Return (X, Y) of the center of cell containing provided text 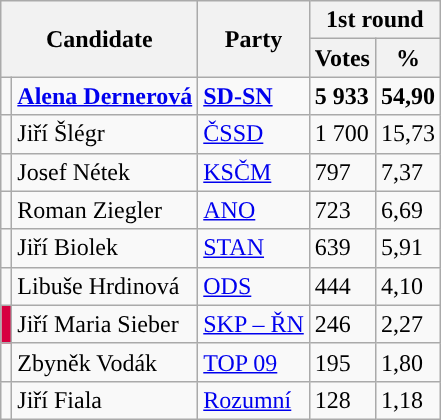
Candidate (100, 39)
TOP 09 (254, 362)
1st round (374, 20)
ANO (254, 210)
639 (342, 248)
ODS (254, 286)
5 933 (342, 96)
KSČM (254, 172)
444 (342, 286)
195 (342, 362)
Josef Nétek (105, 172)
Jiří Šlégr (105, 134)
Libuše Hrdinová (105, 286)
Jiří Biolek (105, 248)
246 (342, 324)
Alena Dernerová (105, 96)
7,37 (408, 172)
STAN (254, 248)
Roman Ziegler (105, 210)
Rozumní (254, 400)
SD-SN (254, 96)
1 700 (342, 134)
128 (342, 400)
Jiří Maria Sieber (105, 324)
SKP – ŘN (254, 324)
Party (254, 39)
Votes (342, 58)
54,90 (408, 96)
15,73 (408, 134)
% (408, 58)
Zbyněk Vodák (105, 362)
6,69 (408, 210)
723 (342, 210)
4,10 (408, 286)
ČSSD (254, 134)
2,27 (408, 324)
Jiří Fiala (105, 400)
5,91 (408, 248)
1,80 (408, 362)
1,18 (408, 400)
797 (342, 172)
